Locate the cell with the specified text and output its [X, Y] center coordinate. 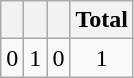
Total [102, 20]
